Return (X, Y) of the center of cell containing provided text 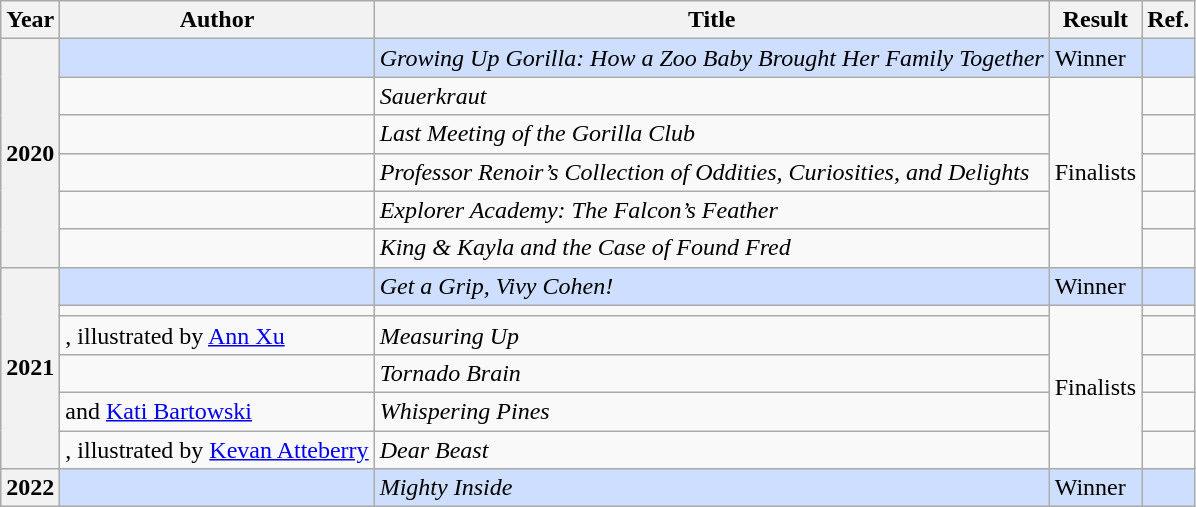
Year (30, 20)
Mighty Inside (712, 488)
Whispering Pines (712, 411)
, illustrated by Kevan Atteberry (217, 449)
2021 (30, 368)
Author (217, 20)
King & Kayla and the Case of Found Fred (712, 248)
Professor Renoir’s Collection of Oddities, Curiosities, and Delights (712, 172)
Tornado Brain (712, 373)
Growing Up Gorilla: How a Zoo Baby Brought Her Family Together (712, 58)
Sauerkraut (712, 96)
Result (1095, 20)
Title (712, 20)
Get a Grip, Vivy Cohen! (712, 286)
Dear Beast (712, 449)
2022 (30, 488)
Explorer Academy: The Falcon’s Feather (712, 210)
and Kati Bartowski (217, 411)
2020 (30, 153)
, illustrated by Ann Xu (217, 335)
Ref. (1168, 20)
Last Meeting of the Gorilla Club (712, 134)
Measuring Up (712, 335)
